Identify which cell holds the provided text, then report its (x, y) central coordinate. 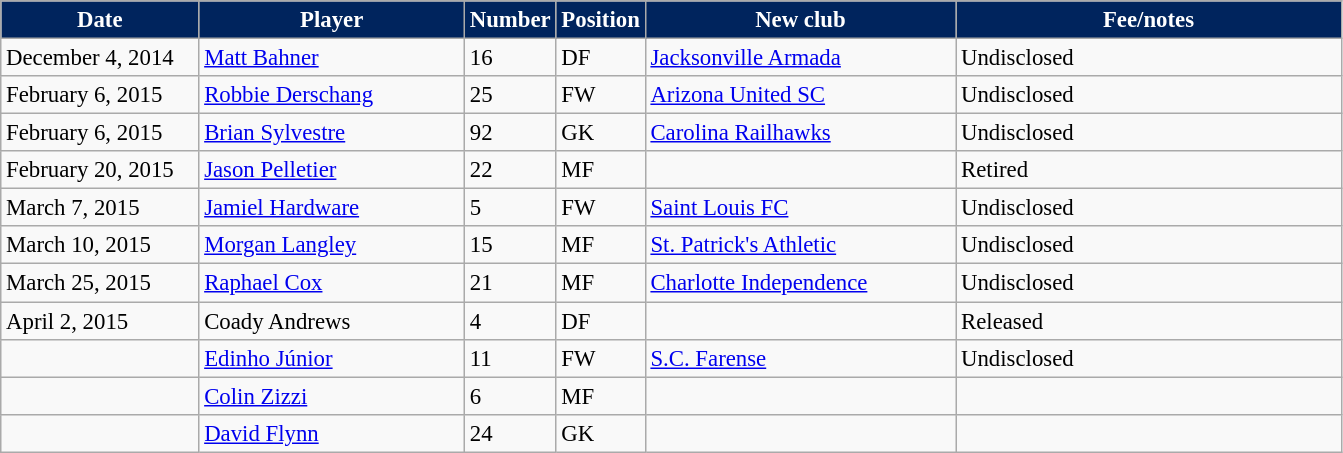
March 10, 2015 (100, 245)
Jamiel Hardware (332, 208)
4 (510, 321)
Colin Zizzi (332, 396)
16 (510, 58)
Raphael Cox (332, 283)
Player (332, 20)
April 2, 2015 (100, 321)
Charlotte Independence (800, 283)
Edinho Júnior (332, 358)
Carolina Railhawks (800, 133)
Arizona United SC (800, 95)
15 (510, 245)
Released (1149, 321)
Retired (1149, 170)
Morgan Langley (332, 245)
11 (510, 358)
Saint Louis FC (800, 208)
Matt Bahner (332, 58)
Brian Sylvestre (332, 133)
Fee/notes (1149, 20)
24 (510, 433)
St. Patrick's Athletic (800, 245)
February 20, 2015 (100, 170)
21 (510, 283)
S.C. Farense (800, 358)
Position (600, 20)
Number (510, 20)
March 25, 2015 (100, 283)
25 (510, 95)
22 (510, 170)
Jason Pelletier (332, 170)
March 7, 2015 (100, 208)
Date (100, 20)
David Flynn (332, 433)
Coady Andrews (332, 321)
5 (510, 208)
6 (510, 396)
December 4, 2014 (100, 58)
Robbie Derschang (332, 95)
Jacksonville Armada (800, 58)
New club (800, 20)
92 (510, 133)
